Find where the given text appears and provide that cell's center as (X, Y) coordinate. 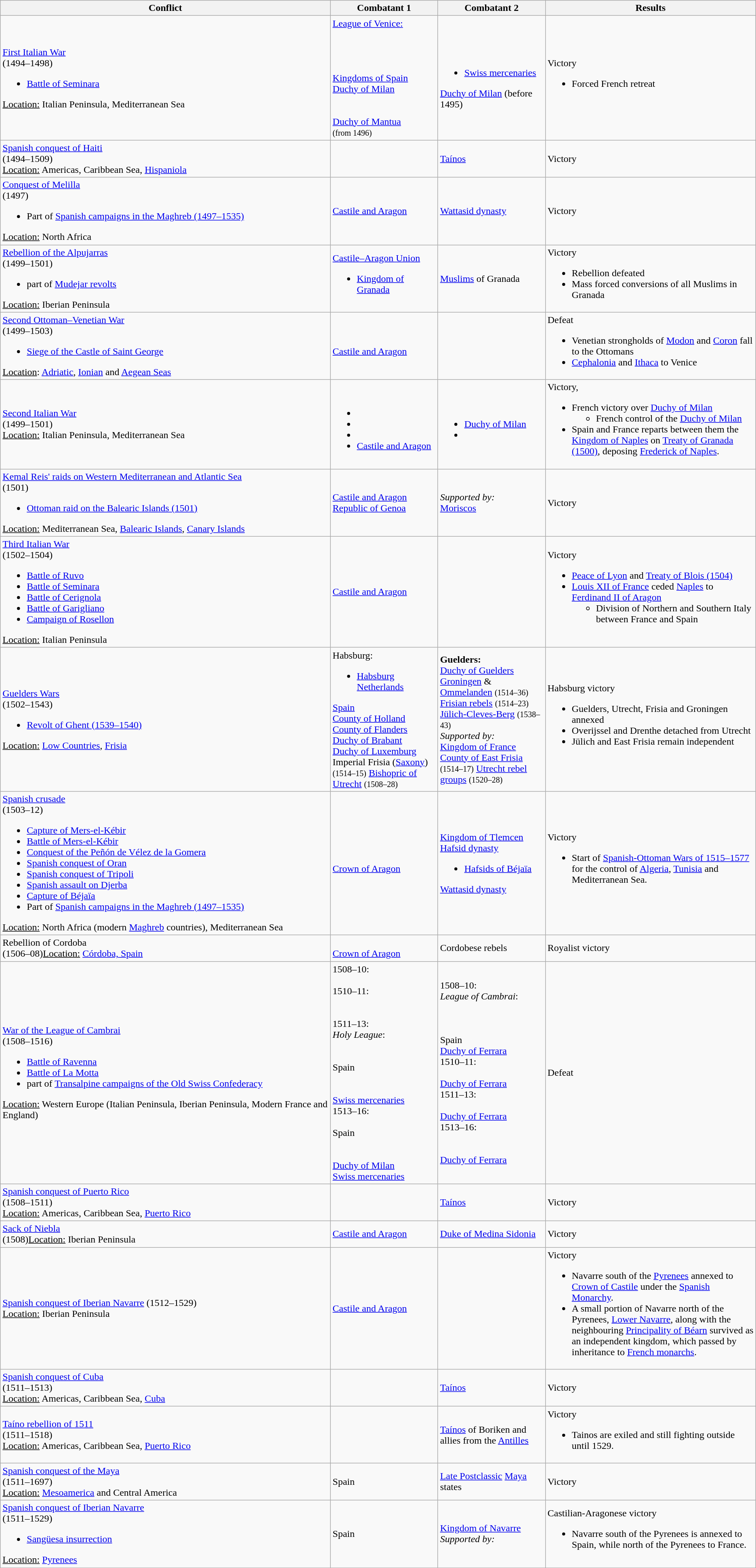
Cordobese rebels (491, 948)
Supported by: Moriscos (491, 502)
Late Postclassic Maya states (491, 1482)
Spanish conquest of Cuba(1511–1513)Location: Americas, Caribbean Sea, Cuba (166, 1388)
Taíno rebellion of 1511(1511–1518)Location: Americas, Caribbean Sea, Puerto Rico (166, 1435)
Duke of Medina Sidonia (491, 1234)
Spanish conquest of Haiti(1494–1509)Location: Americas, Caribbean Sea, Hispaniola (166, 159)
1508–10:1510–11: 1511–13:Holy League: Spain Swiss mercenaries1513–16: Spain Duchy of Milan Swiss mercenaries (384, 1073)
Sack of Niebla(1508)Location: Iberian Peninsula (166, 1234)
VictoryTainos are exiled and still fighting outside until 1529. (650, 1435)
Castilian-Aragonese victoryNavarre south of the Pyrenees is annexed to Spain, while north of the Pyrenees to France. (650, 1534)
Royalist victory (650, 948)
Habsburg victoryGuelders, Utrecht, Frisia and Groningen annexedOverijssel and Drenthe detached from UtrechtJülich and East Frisia remain independent (650, 719)
VictoryForced French retreat (650, 78)
DefeatVenetian strongholds of Modon and Coron fall to the OttomansCephalonia and Ithaca to Venice (650, 346)
VictoryStart of Spanish-Ottoman Wars of 1515–1577 for the control of Algeria, Tunisia and Mediterranean Sea. (650, 863)
Third Italian War(1502–1504)Battle of RuvoBattle of SeminaraBattle of CerignolaBattle of GariglianoCampaign of RosellonLocation: Italian Peninsula (166, 592)
Wattasid dynasty (491, 211)
Castile–Aragon Union Kingdom of Granada (384, 279)
League of Venice: Kingdoms of Spain Duchy of Milan Duchy of Mantua (from 1496) (384, 78)
Combatant 1 (384, 8)
Spanish conquest of the Maya(1511–1697)Location: Mesoamerica and Central America (166, 1482)
Taínos of Boriken and allies from the Antilles (491, 1435)
Rebellion of the Alpujarras(1499–1501)part of Mudejar revoltsLocation: Iberian Peninsula (166, 279)
Defeat (650, 1073)
1508–10:League of Cambrai: Spain Duchy of Ferrara1510–11: Duchy of Ferrara1511–13: Duchy of Ferrara 1513–16: Duchy of Ferrara (491, 1073)
Conflict (166, 8)
Kingdom of NavarreSupported by: (491, 1534)
Swiss mercenaries Duchy of Milan (before 1495) (491, 78)
Rebellion of Cordoba(1506–08)Location: Córdoba, Spain (166, 948)
VictoryRebellion defeatedMass forced conversions of all Muslims in Granada (650, 279)
Second Ottoman–Venetian War(1499–1503)Siege of the Castle of Saint GeorgeLocation: Adriatic, Ionian and Aegean Seas (166, 346)
Spanish conquest of Puerto Rico(1508–1511)Location: Americas, Caribbean Sea, Puerto Rico (166, 1203)
Spanish conquest of Iberian Navarre (1512–1529)Location: Iberian Peninsula (166, 1308)
Results (650, 8)
Combatant 2 (491, 8)
Guelders Wars(1502–1543)Revolt of Ghent (1539–1540)Location: Low Countries, Frisia (166, 719)
Second Italian War(1499–1501)Location: Italian Peninsula, Mediterranean Sea (166, 424)
First Italian War(1494–1498)Battle of SeminaraLocation: Italian Peninsula, Mediterranean Sea (166, 78)
Conquest of Melilla(1497)Part of Spanish campaigns in the Maghreb (1497–1535)Location: North Africa (166, 211)
Duchy of Milan (491, 424)
Spanish conquest of Iberian Navarre(1511–1529)Sangüesa insurrectionLocation: Pyrenees (166, 1534)
Kingdom of Tlemcen Hafsid dynasty Hafsids of BéjaïaWattasid dynasty (491, 863)
Castile and Aragon Republic of Genoa (384, 502)
Muslims of Granada (491, 279)
